Find where the given text appears and provide that cell's center as (X, Y) coordinate. 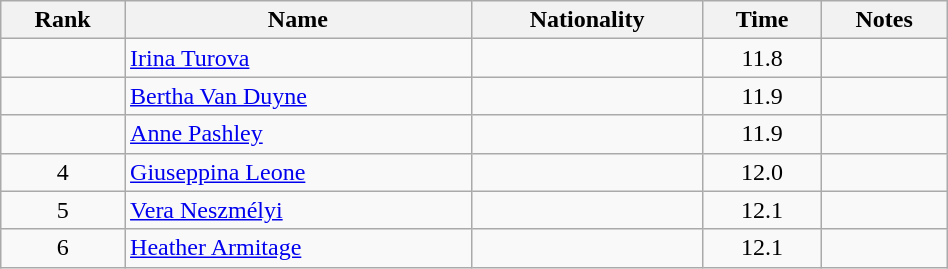
Anne Pashley (298, 134)
Vera Neszmélyi (298, 210)
Rank (63, 20)
Name (298, 20)
11.8 (762, 58)
6 (63, 248)
Irina Turova (298, 58)
Nationality (587, 20)
Time (762, 20)
Giuseppina Leone (298, 172)
4 (63, 172)
12.0 (762, 172)
Notes (884, 20)
5 (63, 210)
Bertha Van Duyne (298, 96)
Heather Armitage (298, 248)
